Pinpoint the cell where the given text exists, returning its [x, y] midpoint coordinate. 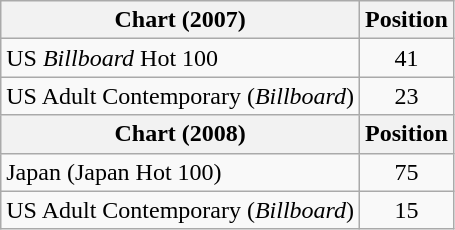
41 [407, 58]
US Billboard Hot 100 [180, 58]
23 [407, 96]
15 [407, 210]
Chart (2007) [180, 20]
75 [407, 172]
Chart (2008) [180, 134]
Japan (Japan Hot 100) [180, 172]
